Extract the (X, Y) coordinate from the center of the cell holding the provided text.  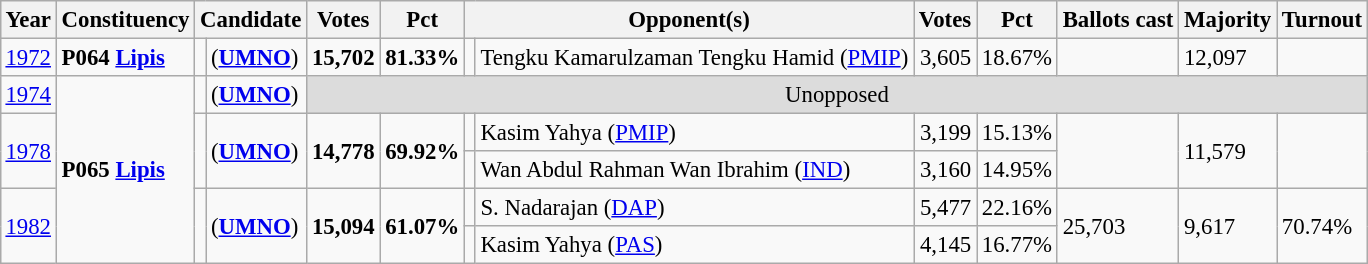
81.33% (422, 57)
Opponent(s) (688, 20)
P064 Lipis (125, 57)
Ballots cast (1118, 20)
1974 (28, 95)
14.95% (1016, 170)
Unopposed (838, 95)
Wan Abdul Rahman Wan Ibrahim (IND) (694, 170)
15,702 (344, 57)
69.92% (422, 152)
Year (28, 20)
25,703 (1118, 226)
P065 Lipis (125, 170)
22.16% (1016, 208)
16.77% (1016, 245)
12,097 (1228, 57)
4,145 (946, 245)
Majority (1228, 20)
1982 (28, 226)
9,617 (1228, 226)
Turnout (1322, 20)
70.74% (1322, 226)
15.13% (1016, 133)
Constituency (125, 20)
5,477 (946, 208)
Kasim Yahya (PAS) (694, 245)
Tengku Kamarulzaman Tengku Hamid (PMIP) (694, 57)
61.07% (422, 226)
18.67% (1016, 57)
14,778 (344, 152)
11,579 (1228, 152)
3,160 (946, 170)
S. Nadarajan (DAP) (694, 208)
1978 (28, 152)
Candidate (251, 20)
3,605 (946, 57)
1972 (28, 57)
3,199 (946, 133)
Kasim Yahya (PMIP) (694, 133)
15,094 (344, 226)
